Output the [x, y] coordinate of the center of the cell containing the given text.  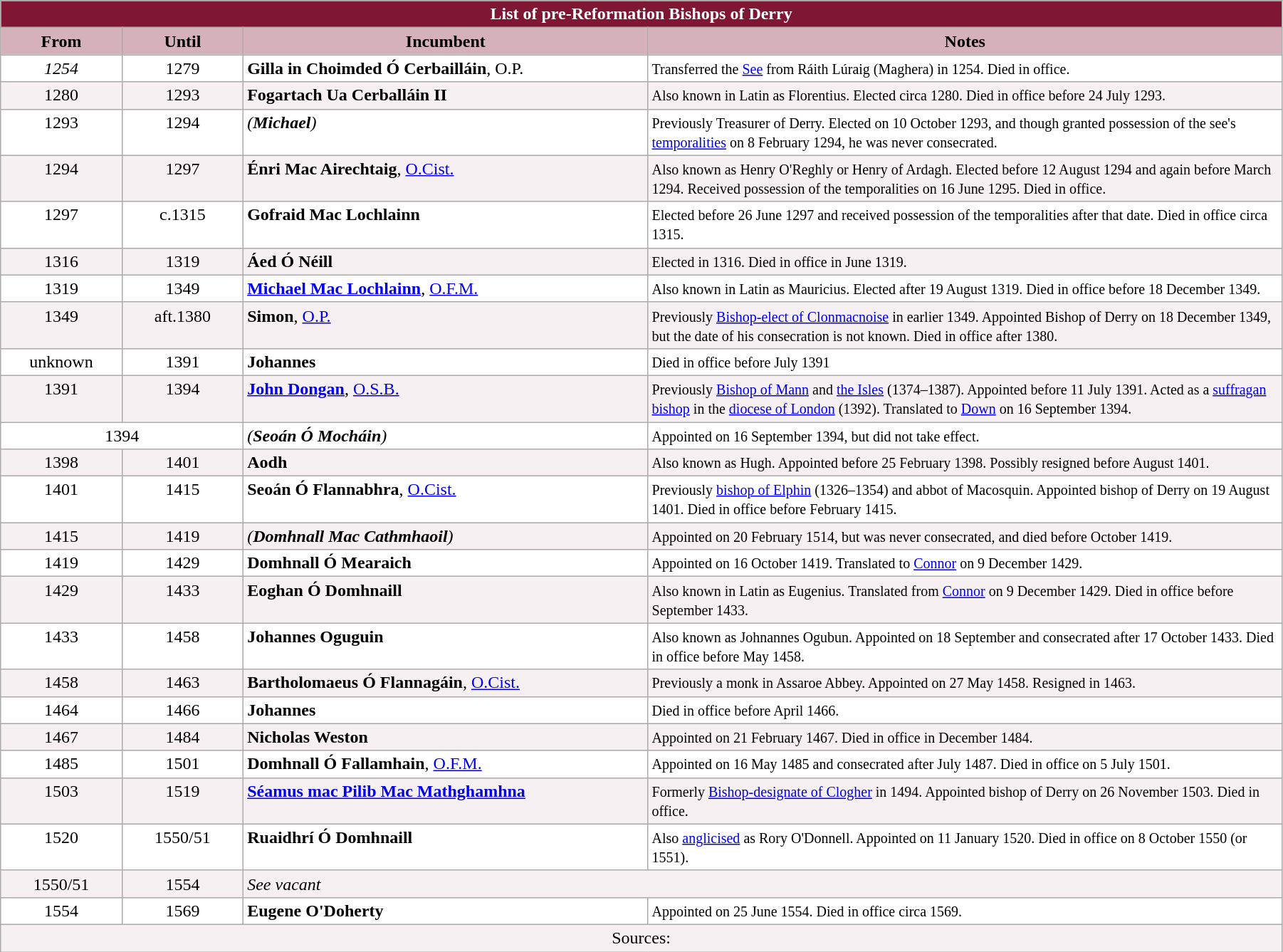
1466 [182, 710]
Johannes Oguguin [446, 647]
Gilla in Choimded Ó Cerbailláin, O.P. [446, 68]
Also known in Latin as Florentius. Elected circa 1280. Died in office before 24 July 1293. [965, 95]
Previously bishop of Elphin (1326–1354) and abbot of Macosquin. Appointed bishop of Derry on 19 August 1401. Died in office before February 1415. [965, 500]
1569 [182, 911]
Bartholomaeus Ó Flannagáin, O.Cist. [446, 683]
1519 [182, 800]
Fogartach Ua Cerballáin II [446, 95]
Simon, O.P. [446, 325]
Appointed on 20 February 1514, but was never consecrated, and died before October 1419. [965, 536]
1254 [61, 68]
From [61, 41]
Elected in 1316. Died in office in June 1319. [965, 261]
(Michael) [446, 132]
Also known as Hugh. Appointed before 25 February 1398. Possibly resigned before August 1401. [965, 463]
1463 [182, 683]
1280 [61, 95]
See vacant [763, 884]
1485 [61, 764]
Formerly Bishop-designate of Clogher in 1494. Appointed bishop of Derry on 26 November 1503. Died in office. [965, 800]
Domhnall Ó Mearaich [446, 563]
Incumbent [446, 41]
Died in office before July 1391 [965, 362]
(Domhnall Mac Cathmhaoil) [446, 536]
Aodh [446, 463]
Also known in Latin as Eugenius. Translated from Connor on 9 December 1429. Died in office before September 1433. [965, 600]
Also anglicised as Rory O'Donnell. Appointed on 11 January 1520. Died in office on 8 October 1550 (or 1551). [965, 847]
Also known in Latin as Mauricius. Elected after 19 August 1319. Died in office before 18 December 1349. [965, 288]
Seoán Ó Flannabhra, O.Cist. [446, 500]
unknown [61, 362]
Transferred the See from Ráith Lúraig (Maghera) in 1254. Died in office. [965, 68]
Died in office before April 1466. [965, 710]
John Dongan, O.S.B. [446, 399]
Sources: [641, 938]
Áed Ó Néill [446, 261]
Domhnall Ó Fallamhain, O.F.M. [446, 764]
1520 [61, 847]
aft.1380 [182, 325]
Also known as Johnannes Ogubun. Appointed on 18 September and consecrated after 17 October 1433. Died in office before May 1458. [965, 647]
1467 [61, 737]
1484 [182, 737]
Ruaidhrí Ó Domhnaill [446, 847]
Eugene O'Doherty [446, 911]
Michael Mac Lochlainn, O.F.M. [446, 288]
Elected before 26 June 1297 and received possession of the temporalities after that date. Died in office circa 1315. [965, 225]
Appointed on 21 February 1467. Died in office in December 1484. [965, 737]
Notes [965, 41]
Nicholas Weston [446, 737]
Appointed on 16 September 1394, but did not take effect. [965, 435]
Eoghan Ó Domhnaill [446, 600]
c.1315 [182, 225]
List of pre-Reformation Bishops of Derry [641, 14]
Séamus mac Pilib Mac Mathghamhna [446, 800]
1316 [61, 261]
Previously a monk in Assaroe Abbey. Appointed on 27 May 1458. Resigned in 1463. [965, 683]
Appointed on 16 October 1419. Translated to Connor on 9 December 1429. [965, 563]
1464 [61, 710]
1398 [61, 463]
Until [182, 41]
1279 [182, 68]
Gofraid Mac Lochlainn [446, 225]
1501 [182, 764]
Appointed on 25 June 1554. Died in office circa 1569. [965, 911]
Énri Mac Airechtaig, O.Cist. [446, 178]
Appointed on 16 May 1485 and consecrated after July 1487. Died in office on 5 July 1501. [965, 764]
(Seoán Ó Mocháin) [446, 435]
1503 [61, 800]
